Determine the (X, Y) coordinate at the center of the cell enclosing the given text.  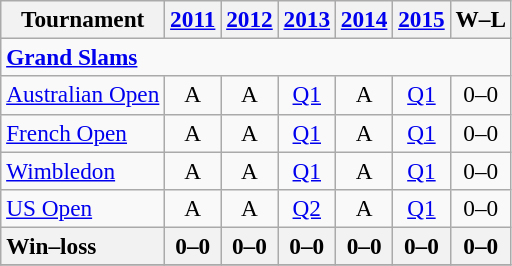
Grand Slams (256, 57)
2012 (250, 19)
French Open (83, 133)
Wimbledon (83, 170)
US Open (83, 208)
2011 (193, 19)
Win–loss (83, 246)
2015 (422, 19)
2013 (306, 19)
W–L (480, 19)
Tournament (83, 19)
Australian Open (83, 95)
Q2 (306, 208)
2014 (364, 19)
